Find where the given text appears and provide that cell's center as (X, Y) coordinate. 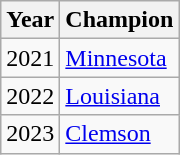
2023 (30, 134)
Clemson (120, 134)
Year (30, 20)
Minnesota (120, 58)
2022 (30, 96)
Champion (120, 20)
2021 (30, 58)
Louisiana (120, 96)
